Capture the cell that displays the provided text and extract its [x, y] central coordinate. 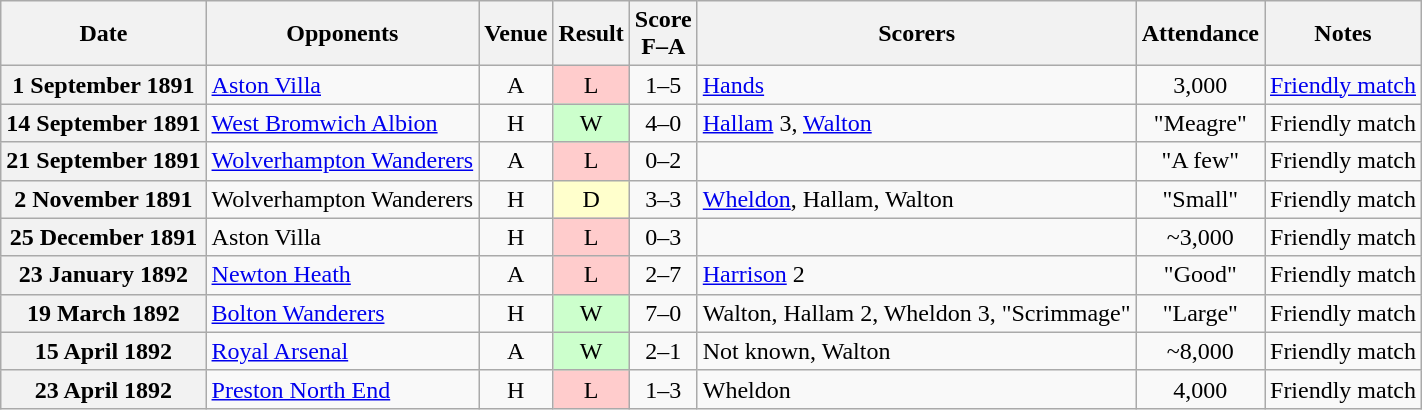
Venue [516, 34]
Walton, Hallam 2, Wheldon 3, "Scrimmage" [916, 313]
ScoreF–A [663, 34]
21 September 1891 [104, 161]
23 January 1892 [104, 275]
2–1 [663, 351]
"Large" [1200, 313]
Scorers [916, 34]
19 March 1892 [104, 313]
West Bromwich Albion [342, 123]
"Small" [1200, 199]
2–7 [663, 275]
Harrison 2 [916, 275]
2 November 1891 [104, 199]
"Good" [1200, 275]
4–0 [663, 123]
Royal Arsenal [342, 351]
Hallam 3, Walton [916, 123]
Result [591, 34]
Newton Heath [342, 275]
23 April 1892 [104, 389]
Attendance [1200, 34]
0–3 [663, 237]
25 December 1891 [104, 237]
Preston North End [342, 389]
Date [104, 34]
Notes [1342, 34]
15 April 1892 [104, 351]
"Meagre" [1200, 123]
Wheldon [916, 389]
7–0 [663, 313]
1–5 [663, 85]
"A few" [1200, 161]
1–3 [663, 389]
Bolton Wanderers [342, 313]
Opponents [342, 34]
3,000 [1200, 85]
14 September 1891 [104, 123]
~3,000 [1200, 237]
3–3 [663, 199]
~8,000 [1200, 351]
Hands [916, 85]
Not known, Walton [916, 351]
0–2 [663, 161]
D [591, 199]
Wheldon, Hallam, Walton [916, 199]
1 September 1891 [104, 85]
4,000 [1200, 389]
